Return (x, y) of the center of cell containing provided text 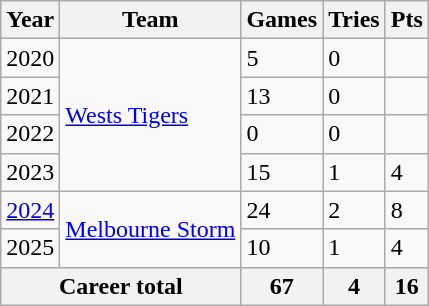
2024 (30, 210)
Team (150, 20)
Tries (354, 20)
5 (282, 58)
67 (282, 286)
2022 (30, 134)
Pts (406, 20)
Games (282, 20)
Year (30, 20)
Wests Tigers (150, 115)
10 (282, 248)
2025 (30, 248)
8 (406, 210)
2 (354, 210)
Melbourne Storm (150, 229)
13 (282, 96)
2023 (30, 172)
24 (282, 210)
2020 (30, 58)
16 (406, 286)
2021 (30, 96)
15 (282, 172)
Career total (121, 286)
